Detect which cell encompasses the target text, then output its (X, Y) center coordinate. 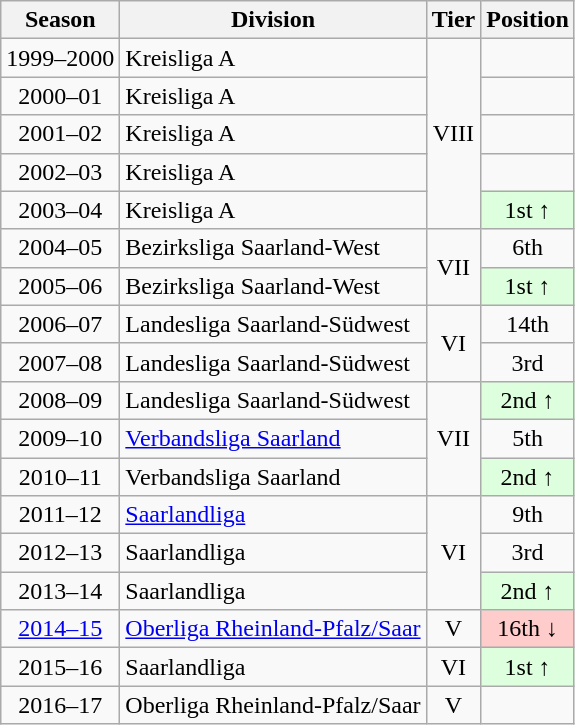
Tier (454, 20)
2007–08 (60, 362)
2013–14 (60, 591)
6th (528, 248)
VIII (454, 134)
2001–02 (60, 134)
Season (60, 20)
2003–04 (60, 210)
2014–15 (60, 629)
2004–05 (60, 248)
1999–2000 (60, 58)
2015–16 (60, 667)
2009–10 (60, 438)
2012–13 (60, 553)
2011–12 (60, 515)
Division (273, 20)
2010–11 (60, 477)
16th ↓ (528, 629)
2002–03 (60, 172)
2016–17 (60, 705)
5th (528, 438)
2008–09 (60, 400)
Position (528, 20)
2006–07 (60, 324)
2005–06 (60, 286)
2000–01 (60, 96)
14th (528, 324)
9th (528, 515)
